Scan for the cell matching the given text and deliver its [x, y] coordinate at center. 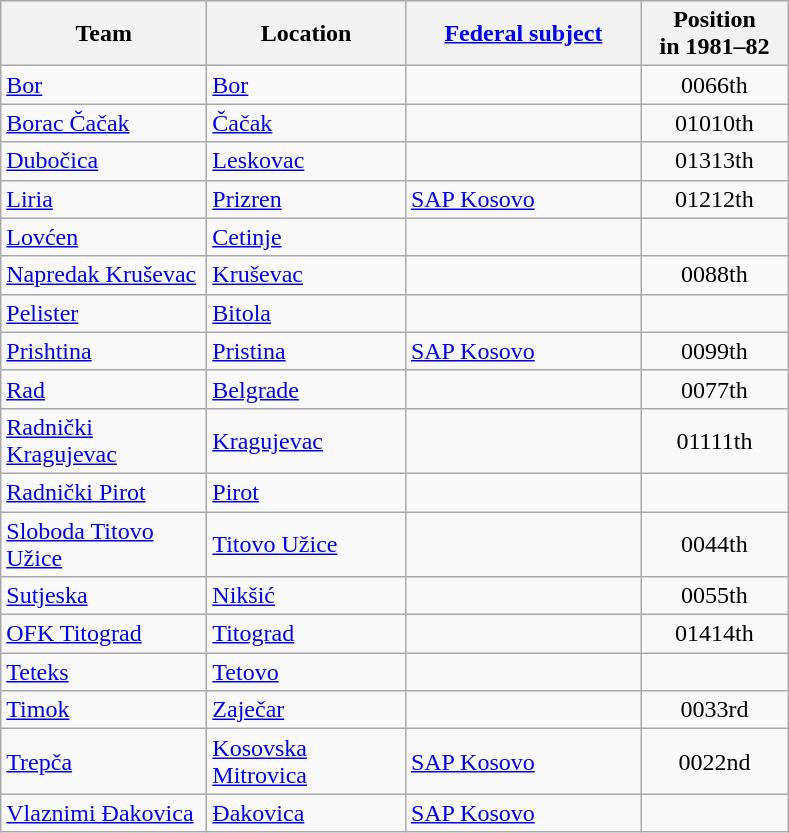
Titograd [306, 634]
Lovćen [104, 237]
Sutjeska [104, 596]
Dubočica [104, 161]
Titovo Užice [306, 544]
01111th [714, 440]
0077th [714, 389]
0033rd [714, 710]
Rad [104, 389]
Prishtina [104, 351]
Kragujevac [306, 440]
Đakovica [306, 813]
Borac Čačak [104, 123]
Pirot [306, 492]
Belgrade [306, 389]
0055th [714, 596]
Team [104, 34]
01414th [714, 634]
0044th [714, 544]
Sloboda Titovo Užice [104, 544]
01212th [714, 199]
Pristina [306, 351]
OFK Titograd [104, 634]
Prizren [306, 199]
Location [306, 34]
01313th [714, 161]
Čačak [306, 123]
Cetinje [306, 237]
0022nd [714, 762]
Federal subject [523, 34]
Tetovo [306, 672]
Trepča [104, 762]
01010th [714, 123]
Radnički Pirot [104, 492]
Leskovac [306, 161]
Positionin 1981–82 [714, 34]
Vlaznimi Đakovica [104, 813]
Pelister [104, 313]
Zaječar [306, 710]
Kosovska Mitrovica [306, 762]
Nikšić [306, 596]
0066th [714, 85]
Kruševac [306, 275]
0088th [714, 275]
Liria [104, 199]
Timok [104, 710]
Radnički Kragujevac [104, 440]
Teteks [104, 672]
0099th [714, 351]
Napredak Kruševac [104, 275]
Bitola [306, 313]
